From the cell containing the given text, extract its center point as (x, y) coordinate. 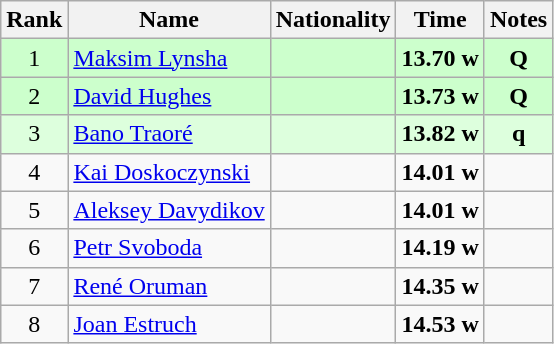
14.53 w (440, 324)
8 (34, 324)
7 (34, 286)
Rank (34, 20)
1 (34, 58)
14.19 w (440, 248)
13.73 w (440, 96)
6 (34, 248)
13.82 w (440, 134)
Petr Svoboda (169, 248)
13.70 w (440, 58)
David Hughes (169, 96)
René Oruman (169, 286)
4 (34, 172)
3 (34, 134)
Maksim Lynsha (169, 58)
q (518, 134)
5 (34, 210)
Bano Traoré (169, 134)
Joan Estruch (169, 324)
Aleksey Davydikov (169, 210)
Name (169, 20)
14.35 w (440, 286)
Notes (518, 20)
Nationality (333, 20)
Time (440, 20)
2 (34, 96)
Kai Doskoczynski (169, 172)
